Detect which cell encompasses the target text, then output its [x, y] center coordinate. 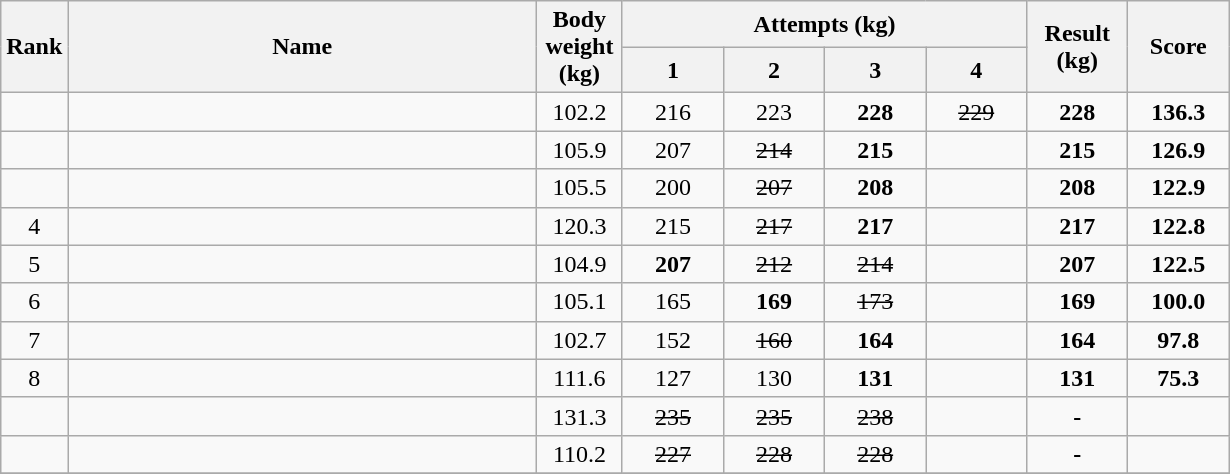
200 [672, 188]
227 [672, 454]
102.2 [579, 112]
111.6 [579, 378]
3 [876, 70]
229 [976, 112]
Score [1178, 47]
212 [774, 264]
160 [774, 340]
Rank [34, 47]
105.1 [579, 302]
122.9 [1178, 188]
105.5 [579, 188]
6 [34, 302]
Body weight (kg) [579, 47]
104.9 [579, 264]
Result (kg) [1078, 47]
173 [876, 302]
Attempts (kg) [824, 24]
136.3 [1178, 112]
110.2 [579, 454]
102.7 [579, 340]
130 [774, 378]
100.0 [1178, 302]
2 [774, 70]
152 [672, 340]
105.9 [579, 150]
223 [774, 112]
131.3 [579, 416]
122.5 [1178, 264]
1 [672, 70]
126.9 [1178, 150]
7 [34, 340]
97.8 [1178, 340]
75.3 [1178, 378]
238 [876, 416]
8 [34, 378]
122.8 [1178, 226]
5 [34, 264]
120.3 [579, 226]
165 [672, 302]
Name [302, 47]
216 [672, 112]
127 [672, 378]
